Determine the (x, y) coordinate at the center of the cell enclosing the given text.  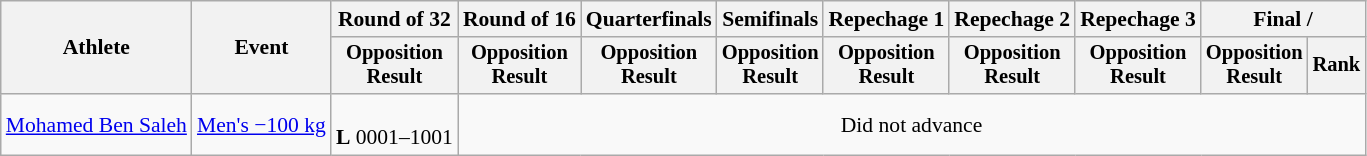
Repechage 2 (1012, 19)
Athlete (96, 48)
Round of 16 (520, 19)
Mohamed Ben Saleh (96, 124)
Quarterfinals (649, 19)
Men's −100 kg (262, 124)
Rank (1337, 66)
L 0001–1001 (394, 124)
Semifinals (770, 19)
Event (262, 48)
Repechage 3 (1138, 19)
Round of 32 (394, 19)
Final / (1283, 19)
Repechage 1 (886, 19)
Did not advance (912, 124)
